From the cell containing the given text, extract its center point as (X, Y) coordinate. 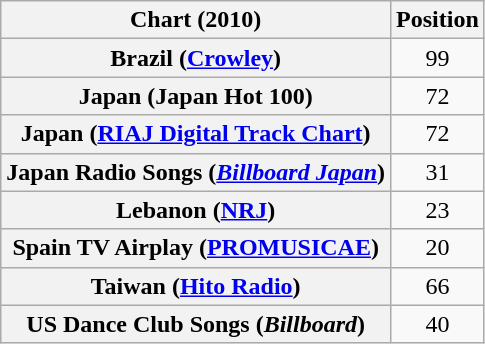
66 (438, 286)
40 (438, 324)
20 (438, 248)
Lebanon (NRJ) (196, 210)
Chart (2010) (196, 20)
Taiwan (Hito Radio) (196, 286)
Japan (Japan Hot 100) (196, 96)
Japan (RIAJ Digital Track Chart) (196, 134)
99 (438, 58)
23 (438, 210)
Spain TV Airplay (PROMUSICAE) (196, 248)
31 (438, 172)
US Dance Club Songs (Billboard) (196, 324)
Brazil (Crowley) (196, 58)
Japan Radio Songs (Billboard Japan) (196, 172)
Position (438, 20)
